Output the (X, Y) coordinate of the center of the cell containing the given text.  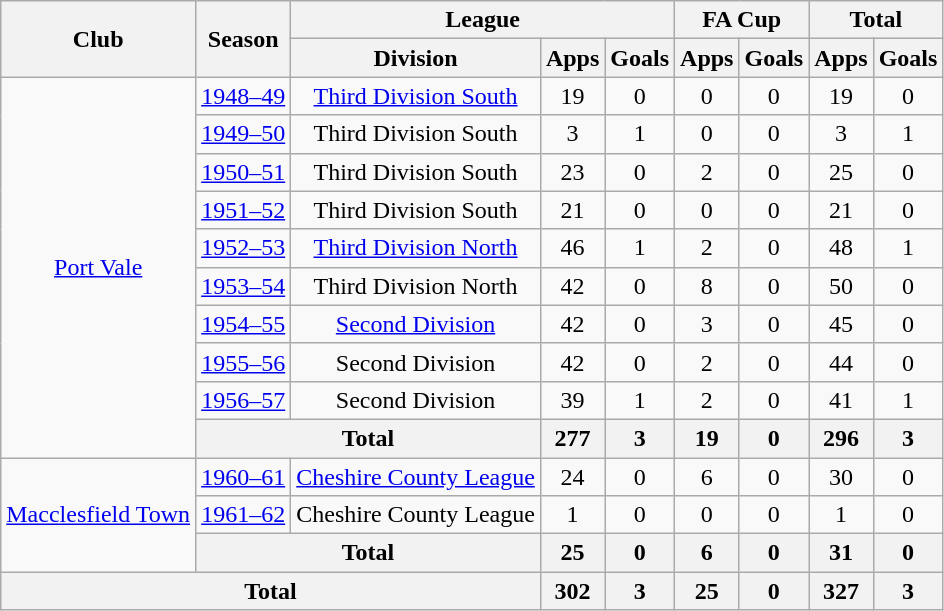
24 (572, 477)
Macclesfield Town (98, 515)
46 (572, 248)
30 (841, 477)
327 (841, 591)
League (483, 20)
1948–49 (244, 96)
302 (572, 591)
296 (841, 438)
1954–55 (244, 324)
1960–61 (244, 477)
50 (841, 286)
1950–51 (244, 172)
1955–56 (244, 362)
Port Vale (98, 268)
44 (841, 362)
1953–54 (244, 286)
1952–53 (244, 248)
8 (707, 286)
Season (244, 39)
1949–50 (244, 134)
Division (416, 58)
45 (841, 324)
1961–62 (244, 515)
39 (572, 400)
277 (572, 438)
23 (572, 172)
48 (841, 248)
1956–57 (244, 400)
31 (841, 553)
Club (98, 39)
1951–52 (244, 210)
FA Cup (742, 20)
41 (841, 400)
